Identify which cell holds the provided text, then report its (X, Y) central coordinate. 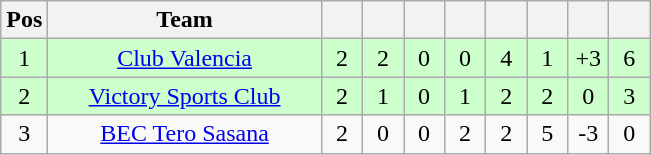
+3 (588, 58)
Victory Sports Club (185, 96)
6 (630, 58)
Pos (24, 20)
4 (506, 58)
-3 (588, 134)
Club Valencia (185, 58)
Team (185, 20)
5 (548, 134)
BEC Tero Sasana (185, 134)
